Return [X, Y] of the center of cell containing provided text 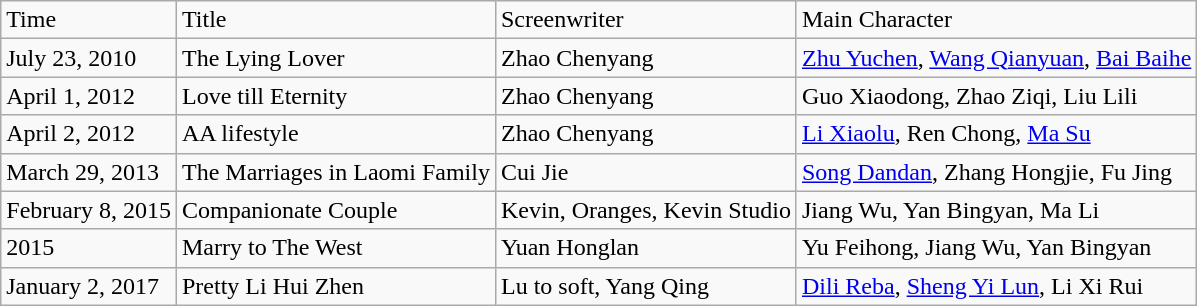
Zhu Yuchen, Wang Qianyuan, Bai Baihe [996, 58]
Yuan Honglan [646, 248]
February 8, 2015 [89, 210]
Pretty Li Hui Zhen [336, 286]
Kevin, Oranges, Kevin Studio [646, 210]
Title [336, 20]
Li Xiaolu, Ren Chong, Ma Su [996, 134]
Cui Jie [646, 172]
April 2, 2012 [89, 134]
Jiang Wu, Yan Bingyan, Ma Li [996, 210]
Marry to The West [336, 248]
Song Dandan, Zhang Hongjie, Fu Jing [996, 172]
AA lifestyle [336, 134]
Love till Eternity [336, 96]
Lu to soft, Yang Qing [646, 286]
Guo Xiaodong, Zhao Ziqi, Liu Lili [996, 96]
March 29, 2013 [89, 172]
Yu Feihong, Jiang Wu, Yan Bingyan [996, 248]
January 2, 2017 [89, 286]
Dili Reba, Sheng Yi Lun, Li Xi Rui [996, 286]
Screenwriter [646, 20]
The Marriages in Laomi Family [336, 172]
April 1, 2012 [89, 96]
2015 [89, 248]
Time [89, 20]
Main Character [996, 20]
Companionate Couple [336, 210]
July 23, 2010 [89, 58]
The Lying Lover [336, 58]
